Identify which cell holds the provided text, then report its [X, Y] central coordinate. 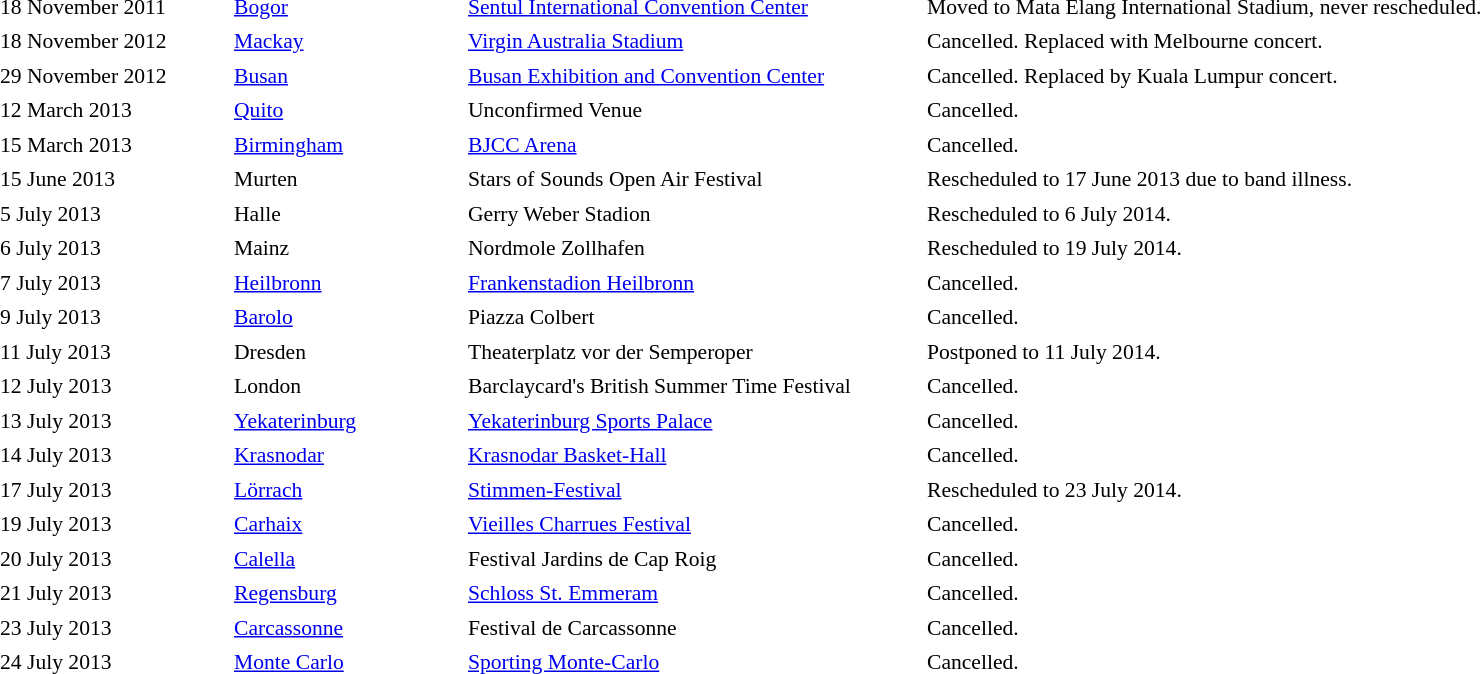
Busan Exhibition and Convention Center [693, 76]
Quito [346, 110]
Carhaix [346, 524]
Barolo [346, 318]
Yekaterinburg Sports Palace [693, 421]
Halle [346, 214]
Dresden [346, 352]
Yekaterinburg [346, 421]
Gerry Weber Stadion [693, 214]
Busan [346, 76]
Birmingham [346, 145]
Carcassonne [346, 628]
Mainz [346, 248]
Stars of Sounds Open Air Festival [693, 180]
Vieilles Charrues Festival [693, 524]
Frankenstadion Heilbronn [693, 283]
BJCC Arena [693, 145]
Mackay [346, 42]
Krasnodar [346, 456]
Regensburg [346, 594]
Schloss St. Emmeram [693, 594]
London [346, 386]
Unconfirmed Venue [693, 110]
Calella [346, 559]
Lörrach [346, 490]
Nordmole Zollhafen [693, 248]
Festival Jardins de Cap Roig [693, 559]
Theaterplatz vor der Semperoper [693, 352]
Murten [346, 180]
Festival de Carcassonne [693, 628]
Piazza Colbert [693, 318]
Stimmen-Festival [693, 490]
Heilbronn [346, 283]
Virgin Australia Stadium [693, 42]
Barclaycard's British Summer Time Festival [693, 386]
Krasnodar Basket-Hall [693, 456]
